Return the [X, Y] coordinate for the center point of the cell that contains the specified text.  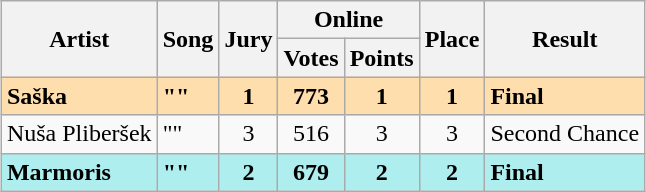
Result [565, 39]
Second Chance [565, 134]
Points [382, 58]
Jury [248, 39]
Song [188, 39]
Marmoris [79, 172]
516 [311, 134]
Online [348, 20]
773 [311, 96]
Votes [311, 58]
Nuša Pliberšek [79, 134]
679 [311, 172]
Place [452, 39]
Saška [79, 96]
Artist [79, 39]
